Extract the (x, y) coordinate from the center of the cell holding the provided text.  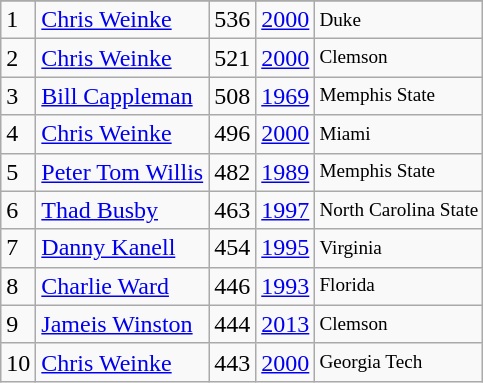
454 (232, 248)
496 (232, 134)
521 (232, 58)
482 (232, 172)
Bill Cappleman (122, 96)
444 (232, 324)
1969 (286, 96)
Peter Tom Willis (122, 172)
1995 (286, 248)
3 (18, 96)
Thad Busby (122, 210)
8 (18, 286)
Danny Kanell (122, 248)
Charlie Ward (122, 286)
1997 (286, 210)
2 (18, 58)
536 (232, 20)
4 (18, 134)
443 (232, 362)
5 (18, 172)
463 (232, 210)
9 (18, 324)
7 (18, 248)
Duke (399, 20)
1 (18, 20)
Jameis Winston (122, 324)
North Carolina State (399, 210)
6 (18, 210)
1993 (286, 286)
508 (232, 96)
1989 (286, 172)
Florida (399, 286)
Virginia (399, 248)
2013 (286, 324)
Georgia Tech (399, 362)
446 (232, 286)
Miami (399, 134)
10 (18, 362)
